Determine the [X, Y] coordinate at the center of the cell enclosing the given text.  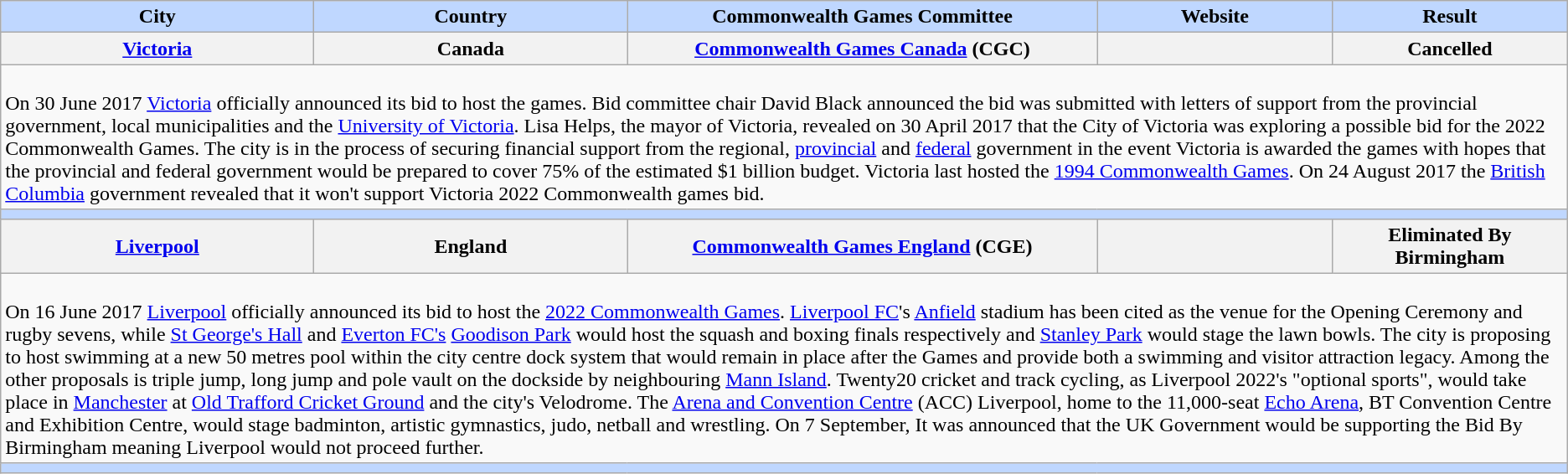
Canada [471, 49]
Commonwealth Games Canada (CGC) [863, 49]
Country [471, 17]
Eliminated By Birmingham [1451, 246]
City [157, 17]
Victoria [157, 49]
England [471, 246]
Result [1451, 17]
Website [1215, 17]
Cancelled [1451, 49]
Liverpool [157, 246]
Commonwealth Games England (CGE) [863, 246]
Commonwealth Games Committee [863, 17]
